Capture the cell that displays the provided text and extract its (x, y) central coordinate. 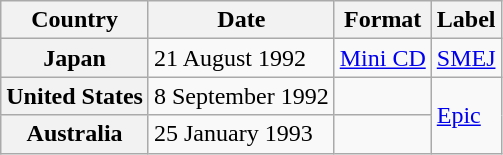
Mini CD (382, 58)
Japan (75, 58)
Format (382, 20)
25 January 1993 (241, 134)
Country (75, 20)
United States (75, 96)
Australia (75, 134)
SMEJ (466, 58)
Epic (466, 115)
8 September 1992 (241, 96)
Date (241, 20)
21 August 1992 (241, 58)
Label (466, 20)
